Search for the cell housing the specified text and yield its [X, Y] center coordinate. 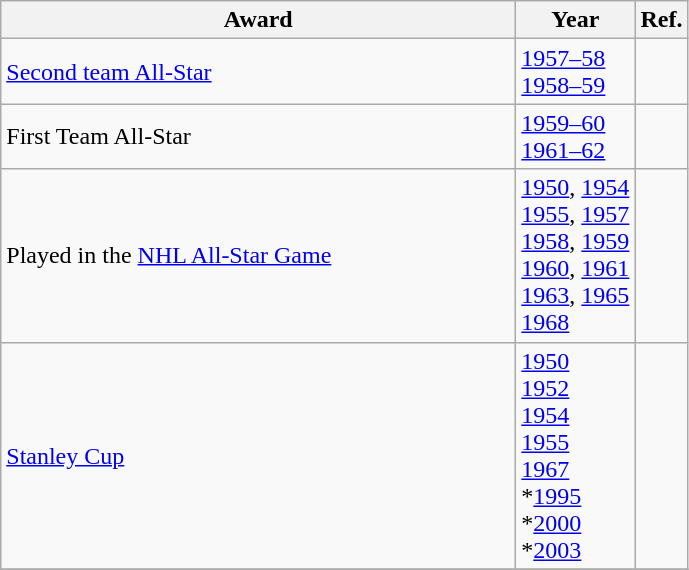
Second team All-Star [258, 72]
1950, 19541955, 19571958, 19591960, 19611963, 19651968 [576, 256]
1957–581958–59 [576, 72]
Year [576, 20]
1950 1952 1954 1955 1967 *1995 *2000 *2003 [576, 456]
Played in the NHL All-Star Game [258, 256]
Ref. [662, 20]
Stanley Cup [258, 456]
Award [258, 20]
1959–601961–62 [576, 136]
First Team All-Star [258, 136]
